Locate the cell with the specified text and output its (x, y) center coordinate. 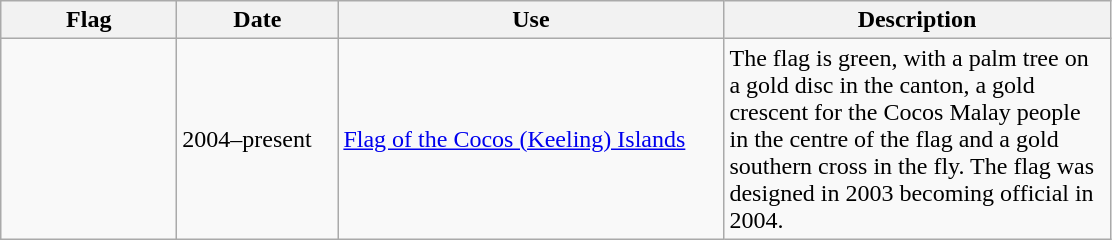
2004–present (258, 139)
Description (917, 20)
Use (531, 20)
Date (258, 20)
Flag of the Cocos (Keeling) Islands (531, 139)
Flag (89, 20)
